Extract the [X, Y] coordinate from the center of the cell holding the provided text.  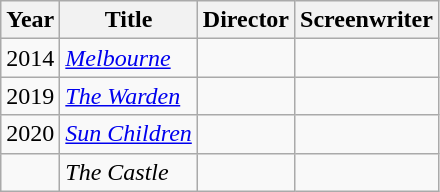
The Warden [129, 96]
Director [246, 20]
Title [129, 20]
Screenwriter [367, 20]
Sun Children [129, 134]
Melbourne [129, 58]
2020 [30, 134]
Year [30, 20]
2019 [30, 96]
The Castle [129, 172]
2014 [30, 58]
